For the text-containing cell, return its midpoint in (x, y) coordinate format. 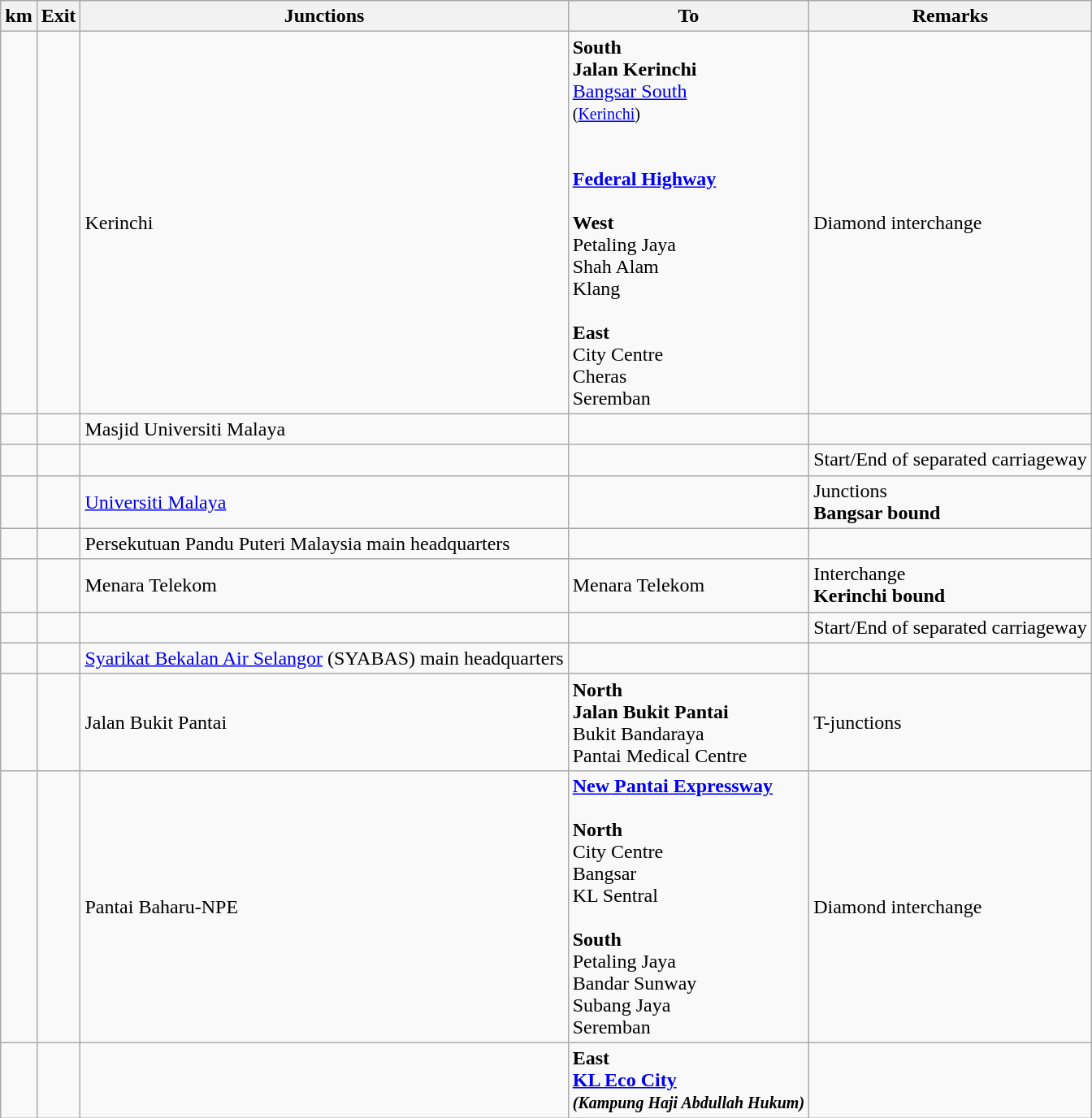
Syarikat Bekalan Air Selangor (SYABAS) main headquarters (324, 658)
Kerinchi (324, 223)
Masjid Universiti Malaya (324, 429)
JunctionsBangsar bound (951, 502)
Persekutuan Pandu Puteri Malaysia main headquarters (324, 544)
To (688, 16)
New Pantai ExpresswayNorthCity CentreBangsarKL SentralSouthPetaling JayaBandar SunwaySubang JayaSeremban (688, 907)
Junctions (324, 16)
Jalan Bukit Pantai (324, 721)
Pantai Baharu-NPE (324, 907)
Universiti Malaya (324, 502)
km (19, 16)
Remarks (951, 16)
EastKL Eco City(Kampung Haji Abdullah Hukum) (688, 1080)
InterchangeKerinchi bound (951, 585)
Exit (58, 16)
T-junctions (951, 721)
SouthJalan KerinchiBangsar South(Kerinchi) Federal HighwayWestPetaling JayaShah AlamKlangEastCity CentreCherasSeremban (688, 223)
NorthJalan Bukit PantaiBukit BandarayaPantai Medical Centre (688, 721)
